From the cell containing the given text, extract its center point as (x, y) coordinate. 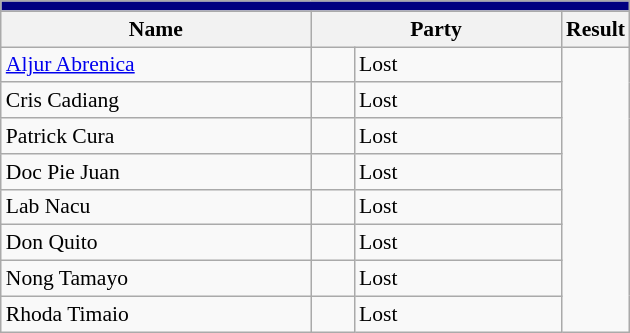
Doc Pie Juan (156, 172)
Cris Cadiang (156, 101)
Name (156, 29)
Party (436, 29)
Aljur Abrenica (156, 65)
Don Quito (156, 243)
Patrick Cura (156, 136)
Result (596, 29)
Rhoda Timaio (156, 314)
Lab Nacu (156, 207)
Nong Tamayo (156, 279)
